From the cell containing the given text, extract its center point as (X, Y) coordinate. 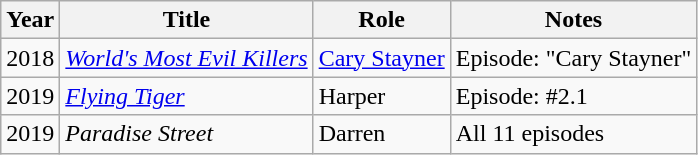
2018 (30, 58)
World's Most Evil Killers (186, 58)
Flying Tiger (186, 96)
Harper (382, 96)
Year (30, 20)
Episode: #2.1 (574, 96)
Episode: "Cary Stayner" (574, 58)
Notes (574, 20)
Paradise Street (186, 134)
Title (186, 20)
Darren (382, 134)
All 11 episodes (574, 134)
Role (382, 20)
Cary Stayner (382, 58)
